Detect which cell encompasses the target text, then output its (x, y) center coordinate. 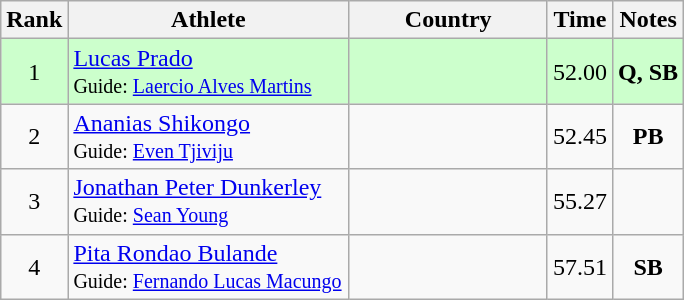
Time (580, 20)
Country (448, 20)
4 (34, 266)
52.00 (580, 72)
Notes (648, 20)
PB (648, 136)
SB (648, 266)
Lucas PradoGuide: Laercio Alves Martins (208, 72)
52.45 (580, 136)
57.51 (580, 266)
2 (34, 136)
55.27 (580, 202)
Q, SB (648, 72)
Jonathan Peter DunkerleyGuide: Sean Young (208, 202)
3 (34, 202)
1 (34, 72)
Athlete (208, 20)
Pita Rondao BulandeGuide: Fernando Lucas Macungo (208, 266)
Ananias ShikongoGuide: Even Tjiviju (208, 136)
Rank (34, 20)
